Extract the (x, y) coordinate from the center of the cell holding the provided text.  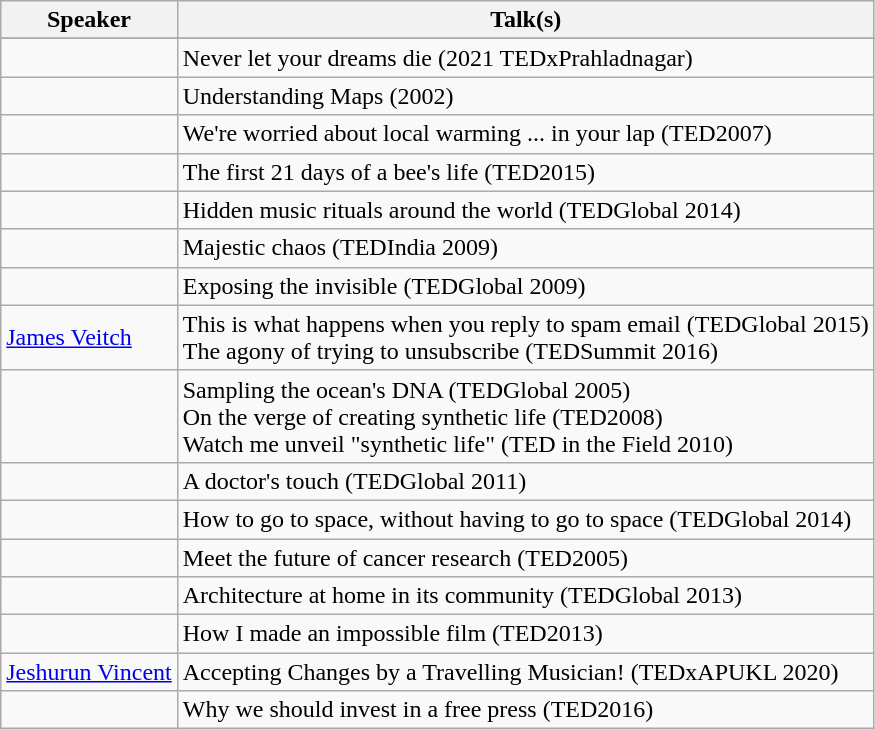
Majestic chaos (TEDIndia 2009) (526, 248)
Meet the future of cancer research (TED2005) (526, 557)
Jeshurun Vincent (89, 672)
Sampling the ocean's DNA (TEDGlobal 2005) On the verge of creating synthetic life (TED2008) Watch me unveil "synthetic life" (TED in the Field 2010) (526, 416)
Never let your dreams die (2021 TEDxPrahladnagar) (526, 58)
Exposing the invisible (TEDGlobal 2009) (526, 286)
Understanding Maps (2002) (526, 96)
A doctor's touch (TEDGlobal 2011) (526, 481)
This is what happens when you reply to spam email (TEDGlobal 2015)The agony of trying to unsubscribe (TEDSummit 2016) (526, 338)
Speaker (89, 20)
Why we should invest in a free press (TED2016) (526, 710)
We're worried about local warming ... in your lap (TED2007) (526, 134)
James Veitch (89, 338)
Talk(s) (526, 20)
How to go to space, without having to go to space (TEDGlobal 2014) (526, 519)
How I made an impossible film (TED2013) (526, 634)
The first 21 days of a bee's life (TED2015) (526, 172)
Architecture at home in its community (TEDGlobal 2013) (526, 596)
Hidden music rituals around the world (TEDGlobal 2014) (526, 210)
Accepting Changes by a Travelling Musician! (TEDxAPUKL 2020) (526, 672)
